Scan for the cell matching the given text and deliver its [X, Y] coordinate at center. 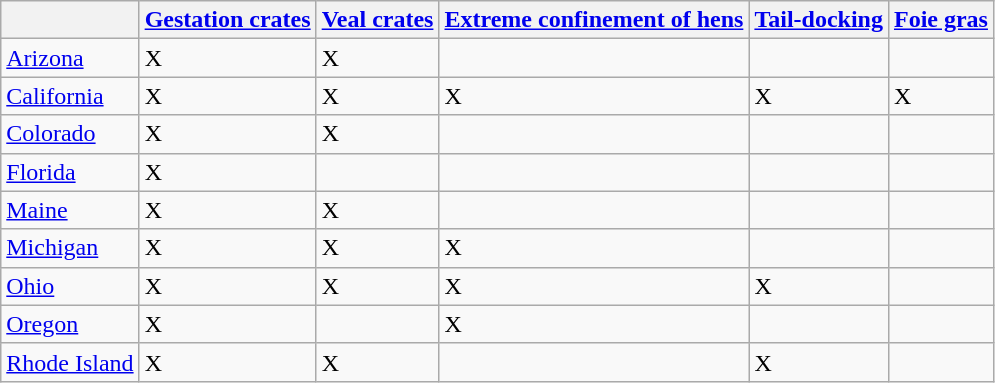
Ohio [70, 286]
California [70, 96]
Arizona [70, 58]
Extreme confinement of hens [594, 20]
Gestation crates [228, 20]
Rhode Island [70, 362]
Foie gras [940, 20]
Veal crates [378, 20]
Michigan [70, 248]
Maine [70, 210]
Florida [70, 172]
Colorado [70, 134]
Oregon [70, 324]
Tail-docking [819, 20]
